Detect which cell encompasses the target text, then output its [x, y] center coordinate. 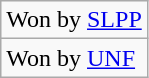
Won by UNF [74, 58]
Won by SLPP [74, 20]
